Return the (X, Y) coordinate for the center point of the cell that contains the specified text.  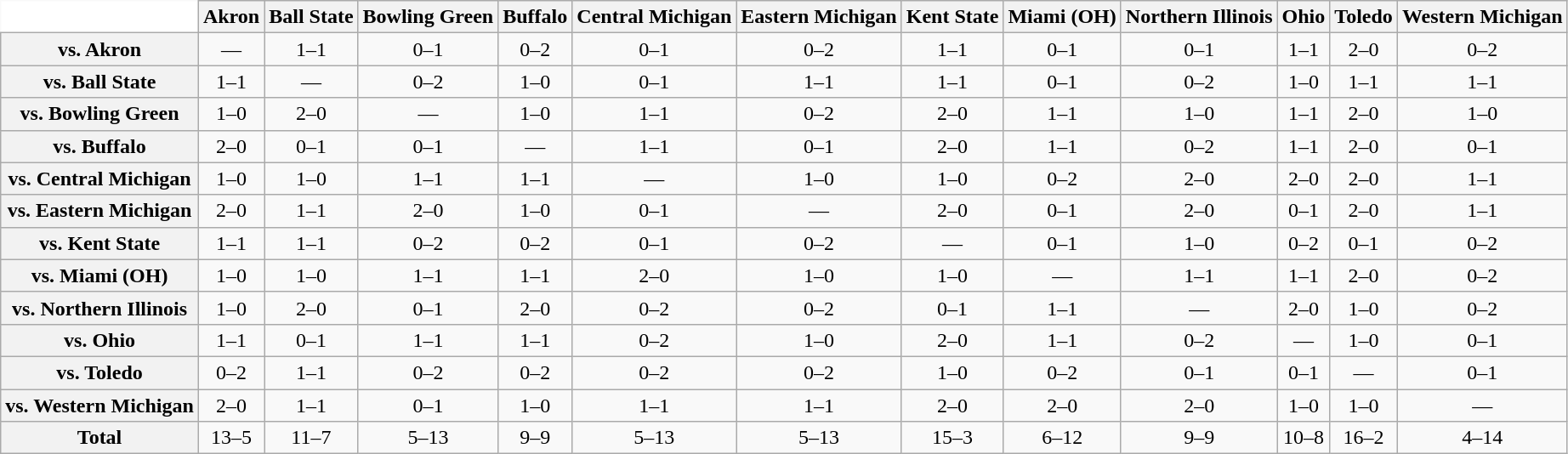
Kent State (952, 17)
Ball State (311, 17)
Western Michigan (1482, 17)
15–3 (952, 438)
Eastern Michigan (819, 17)
Akron (231, 17)
Toledo (1364, 17)
vs. Bowling Green (100, 114)
Buffalo (536, 17)
Bowling Green (429, 17)
Central Michigan (655, 17)
4–14 (1482, 438)
Miami (OH) (1062, 17)
Total (100, 438)
Northern Illinois (1199, 17)
vs. Northern Illinois (100, 308)
vs. Ohio (100, 340)
vs. Kent State (100, 243)
11–7 (311, 438)
vs. Western Michigan (100, 406)
vs. Akron (100, 49)
10–8 (1304, 438)
6–12 (1062, 438)
13–5 (231, 438)
vs. Central Michigan (100, 179)
vs. Eastern Michigan (100, 211)
Ohio (1304, 17)
vs. Toledo (100, 372)
vs. Ball State (100, 82)
16–2 (1364, 438)
vs. Buffalo (100, 146)
vs. Miami (OH) (100, 275)
